Output the (x, y) coordinate of the center of the cell containing the given text.  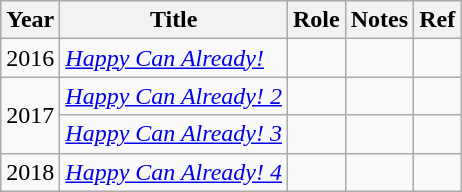
Title (174, 20)
Role (317, 20)
Happy Can Already! 2 (174, 96)
2017 (30, 115)
Year (30, 20)
2018 (30, 172)
Ref (438, 20)
Happy Can Already! 4 (174, 172)
Happy Can Already! 3 (174, 134)
Notes (379, 20)
Happy Can Already! (174, 58)
2016 (30, 58)
